Scan for the cell matching the given text and deliver its (X, Y) coordinate at center. 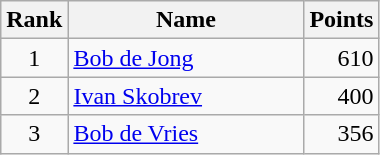
610 (342, 58)
1 (34, 58)
Rank (34, 20)
Bob de Vries (186, 134)
Ivan Skobrev (186, 96)
Bob de Jong (186, 58)
Name (186, 20)
3 (34, 134)
Points (342, 20)
356 (342, 134)
2 (34, 96)
400 (342, 96)
